Search for the cell housing the specified text and yield its (x, y) center coordinate. 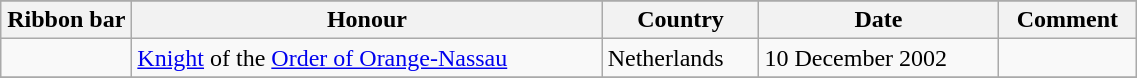
Knight of the Order of Orange-Nassau (367, 58)
Date (878, 20)
10 December 2002 (878, 58)
Honour (367, 20)
Netherlands (680, 58)
Comment (1068, 20)
Ribbon bar (66, 20)
Country (680, 20)
